Find where the given text appears and provide that cell's center as (X, Y) coordinate. 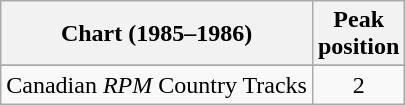
Chart (1985–1986) (157, 34)
Canadian RPM Country Tracks (157, 85)
Peakposition (358, 34)
2 (358, 85)
